Provide the [X, Y] coordinate of the cell's center where the given text is located.  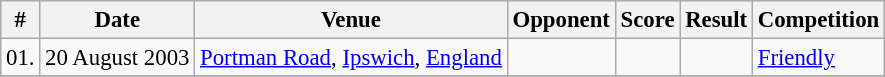
Friendly [818, 58]
# [20, 20]
01. [20, 58]
Competition [818, 20]
Opponent [561, 20]
Score [648, 20]
Portman Road, Ipswich, England [351, 58]
Venue [351, 20]
Date [118, 20]
Result [716, 20]
20 August 2003 [118, 58]
